Capture the cell that displays the provided text and extract its [X, Y] central coordinate. 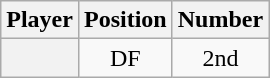
Number [220, 20]
DF [125, 58]
2nd [220, 58]
Position [125, 20]
Player [40, 20]
